For the text-containing cell, return its midpoint in (X, Y) coordinate format. 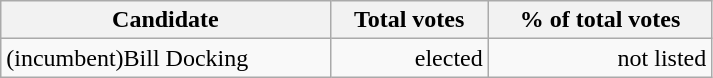
% of total votes (600, 20)
elected (409, 58)
Candidate (166, 20)
(incumbent)Bill Docking (166, 58)
Total votes (409, 20)
not listed (600, 58)
